Return [x, y] of the center of cell containing provided text 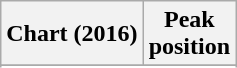
Chart (2016) [72, 34]
Peakposition [189, 34]
